Search for the cell housing the specified text and yield its [X, Y] center coordinate. 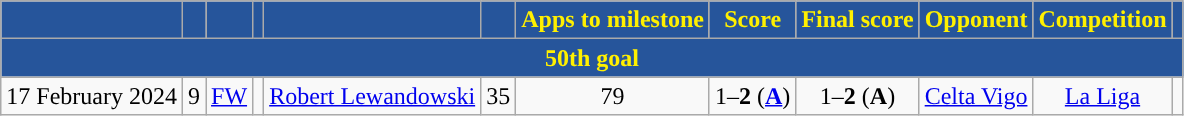
79 [613, 96]
Celta Vigo [976, 96]
Robert Lewandowski [372, 96]
Score [752, 20]
Final score [858, 20]
Apps to milestone [613, 20]
FW [230, 96]
Opponent [976, 20]
Competition [1102, 20]
50th goal [592, 58]
17 February 2024 [92, 96]
9 [194, 96]
La Liga [1102, 96]
35 [498, 96]
